Pinpoint the cell where the given text exists, returning its (x, y) midpoint coordinate. 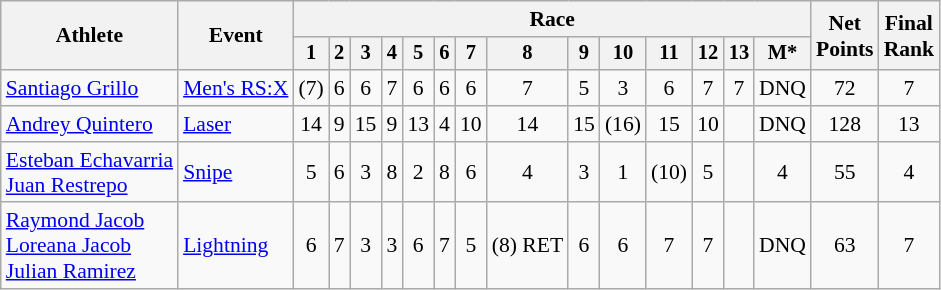
11 (669, 54)
FinalRank (910, 36)
Raymond JacobLoreana JacobJulian Ramirez (90, 246)
(8) RET (528, 246)
72 (845, 88)
55 (845, 172)
Men's RS:X (236, 88)
M* (782, 54)
Andrey Quintero (90, 124)
Esteban EchavarriaJuan Restrepo (90, 172)
12 (708, 54)
Event (236, 36)
(7) (310, 88)
Laser (236, 124)
(10) (669, 172)
Snipe (236, 172)
128 (845, 124)
Lightning (236, 246)
NetPoints (845, 36)
(16) (623, 124)
Santiago Grillo (90, 88)
Race (552, 19)
Athlete (90, 36)
63 (845, 246)
